Identify which cell holds the provided text, then report its [x, y] central coordinate. 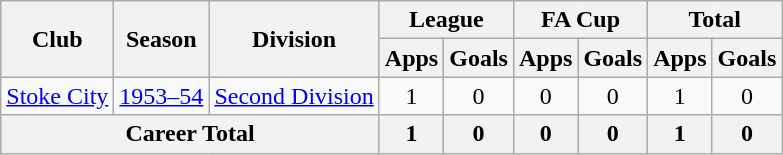
1953–54 [162, 96]
Club [58, 39]
FA Cup [580, 20]
Total [715, 20]
Second Division [294, 96]
Stoke City [58, 96]
Career Total [190, 134]
League [446, 20]
Division [294, 39]
Season [162, 39]
